Return [X, Y] of the center of cell containing provided text 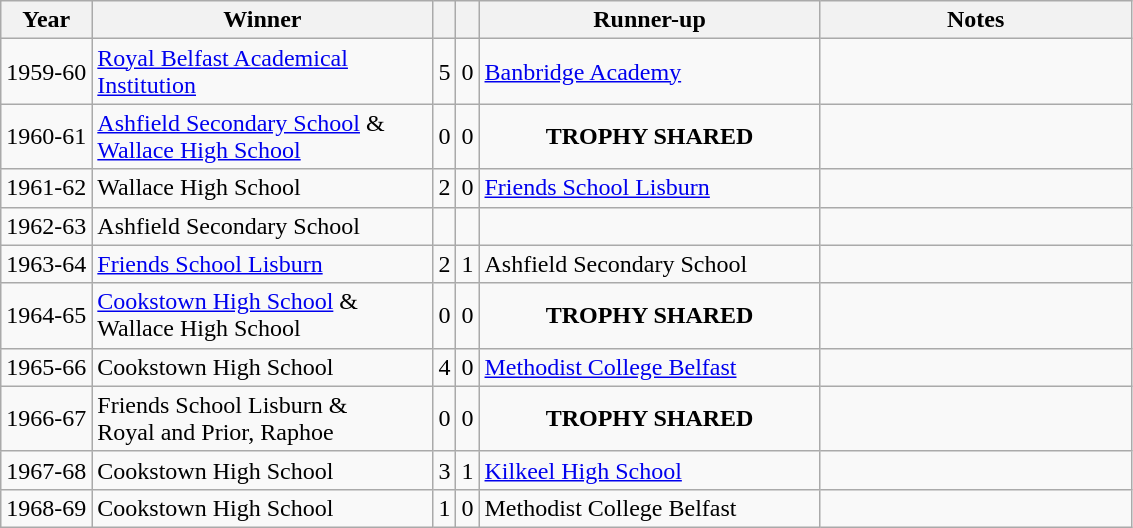
5 [444, 72]
Year [46, 20]
1964-65 [46, 316]
Runner-up [650, 20]
Notes [976, 20]
1968-69 [46, 508]
Ashfield Secondary School &Wallace High School [262, 136]
3 [444, 470]
4 [444, 367]
Cookstown High School &Wallace High School [262, 316]
1959-60 [46, 72]
1960-61 [46, 136]
1966-67 [46, 418]
Wallace High School [262, 188]
1962-63 [46, 226]
Kilkeel High School [650, 470]
Banbridge Academy [650, 72]
Friends School Lisburn &Royal and Prior, Raphoe [262, 418]
1961-62 [46, 188]
Royal Belfast Academical Institution [262, 72]
1967-68 [46, 470]
Winner [262, 20]
1963-64 [46, 264]
1965-66 [46, 367]
